Return the [x, y] coordinate for the center point of the cell that contains the specified text.  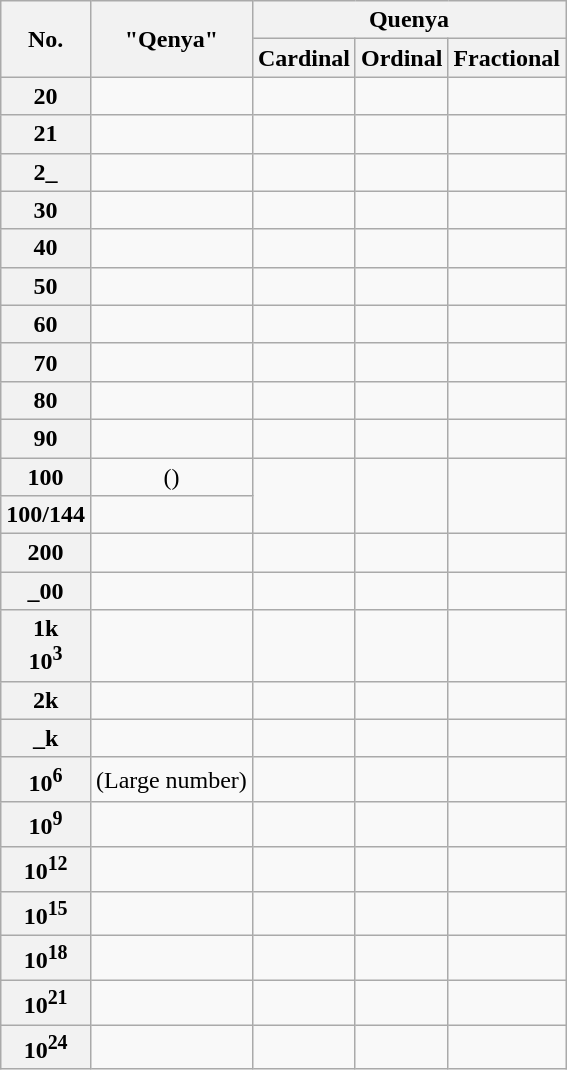
_k [46, 738]
1k103 [46, 646]
50 [46, 286]
Cardinal [304, 58]
Fractional [507, 58]
100/144 [46, 515]
2k [46, 700]
20 [46, 96]
1024 [46, 1048]
_00 [46, 591]
60 [46, 324]
Ordinal [401, 58]
(Large number) [171, 780]
2_ [46, 172]
200 [46, 553]
1021 [46, 1002]
"Qenya" [171, 39]
Quenya [408, 20]
21 [46, 134]
106 [46, 780]
1018 [46, 958]
1012 [46, 870]
40 [46, 248]
90 [46, 438]
100 [46, 477]
30 [46, 210]
109 [46, 824]
70 [46, 362]
() [171, 477]
1015 [46, 914]
No. [46, 39]
80 [46, 400]
